Locate the cell with the specified text and output its [x, y] center coordinate. 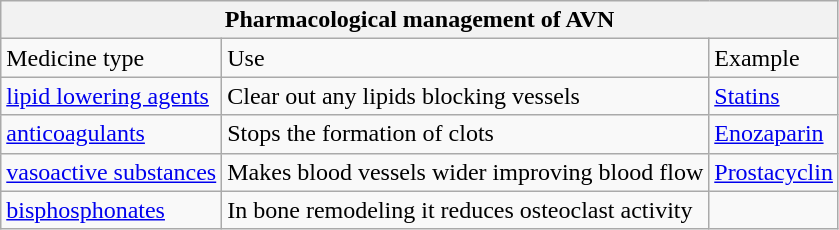
Use [466, 58]
Example [774, 58]
Medicine type [112, 58]
anticoagulants [112, 134]
vasoactive substances [112, 172]
In bone remodeling it reduces osteoclast activity [466, 210]
Pharmacological management of AVN [420, 20]
lipid lowering agents [112, 96]
bisphosphonates [112, 210]
Makes blood vessels wider improving blood flow [466, 172]
Statins [774, 96]
Prostacyclin [774, 172]
Enozaparin [774, 134]
Clear out any lipids blocking vessels [466, 96]
Stops the formation of clots [466, 134]
